For the text-containing cell, return its midpoint in (X, Y) coordinate format. 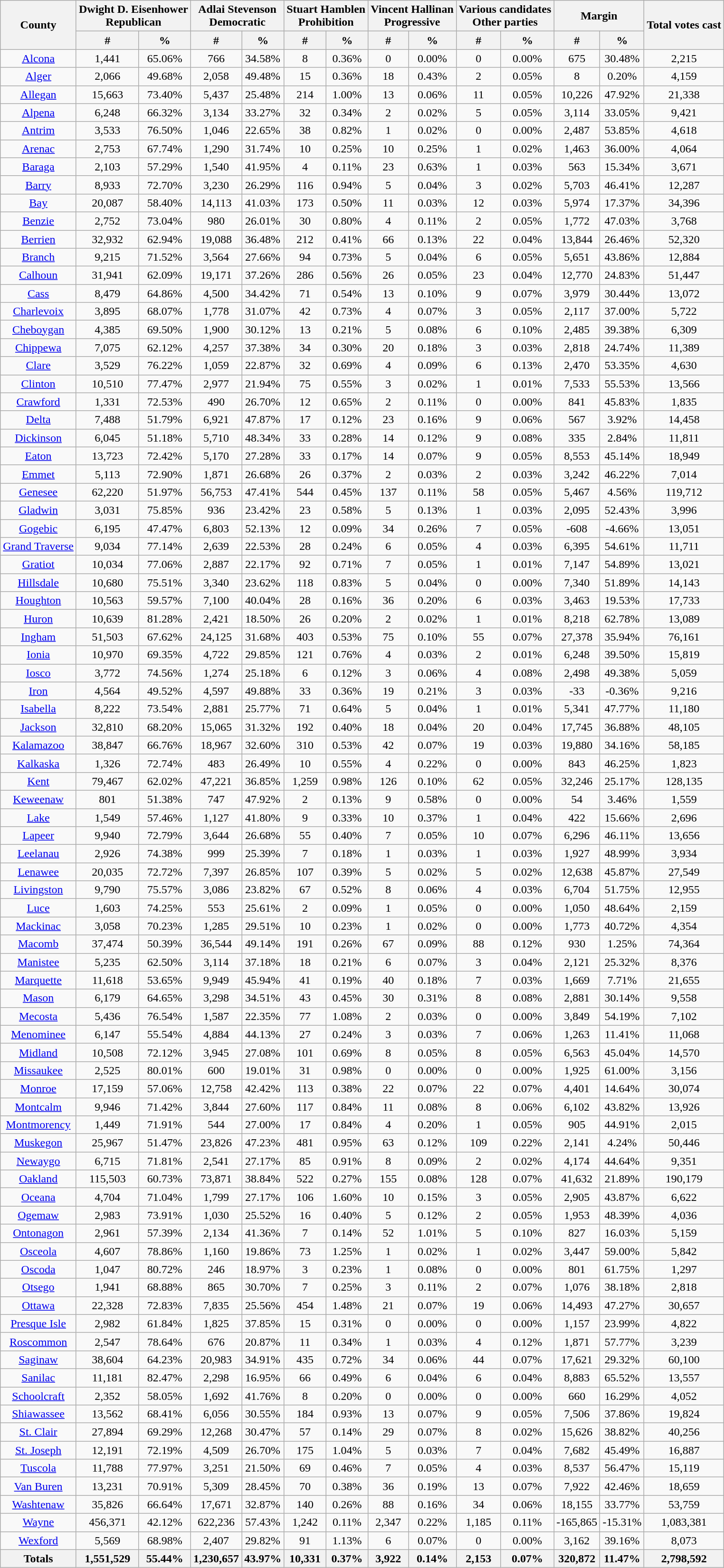
1,772 (577, 221)
1,925 (577, 1070)
2,547 (107, 1341)
0.54% (347, 293)
48.39% (622, 1215)
9,790 (107, 890)
57 (305, 1432)
2,421 (217, 619)
1.48% (347, 1305)
27.00% (263, 1125)
52,320 (684, 239)
1,046 (217, 131)
46.22% (622, 474)
1,549 (107, 817)
310 (305, 745)
54.61% (622, 547)
22.65% (263, 131)
38 (305, 131)
3,768 (684, 221)
8,883 (577, 1378)
27.28% (263, 456)
21,338 (684, 94)
2,498 (577, 673)
32.60% (263, 745)
5,436 (107, 1016)
1,259 (305, 781)
1,242 (305, 1522)
2,134 (217, 1233)
26.01% (263, 221)
39.16% (622, 1540)
3,922 (389, 1559)
0.82% (347, 131)
Missaukee (38, 1070)
3,031 (107, 510)
1,449 (107, 1125)
4,564 (107, 691)
12,287 (684, 185)
192 (305, 727)
1,669 (577, 980)
37.18% (263, 962)
0.28% (347, 438)
2,015 (684, 1125)
2,215 (684, 58)
76.54% (164, 1016)
11,180 (684, 709)
Ingham (38, 637)
2,159 (684, 908)
10,508 (107, 1052)
13,021 (684, 565)
57.46% (164, 817)
66.64% (164, 1504)
1,773 (577, 926)
15,626 (577, 1432)
71.42% (164, 1107)
1,825 (217, 1323)
St. Clair (38, 1432)
21.94% (263, 384)
36.85% (263, 781)
481 (305, 1143)
40,256 (684, 1432)
Allegan (38, 94)
23,826 (217, 1143)
483 (217, 763)
14.64% (622, 1088)
30,074 (684, 1088)
Luce (38, 908)
68.98% (164, 1540)
32,246 (577, 781)
12,955 (684, 890)
905 (577, 1125)
2,470 (577, 366)
57.43% (263, 1522)
-15.31% (622, 1522)
37,474 (107, 944)
Macomb (38, 944)
119,712 (684, 492)
13,089 (684, 619)
4,036 (684, 1215)
Grand Traverse (38, 547)
40 (389, 980)
Dwight D. EisenhowerRepublican (133, 16)
Berrien (38, 239)
9,946 (107, 1107)
66.32% (164, 113)
20,087 (107, 203)
0.63% (432, 167)
Gladwin (38, 510)
9,949 (217, 980)
1,274 (217, 673)
18.50% (263, 619)
29.85% (263, 655)
77.14% (164, 547)
622,236 (217, 1522)
11,711 (684, 547)
41.80% (263, 817)
42.46% (622, 1486)
48.64% (622, 908)
21.50% (263, 1468)
52 (389, 1233)
31.07% (263, 312)
11,788 (107, 1468)
2,153 (478, 1559)
Muskegon (38, 1143)
35,826 (107, 1504)
7,682 (577, 1450)
0.17% (347, 456)
7,397 (217, 872)
456,371 (107, 1522)
44.13% (263, 1034)
21.89% (622, 1179)
70.91% (164, 1486)
51.79% (164, 420)
-4.66% (622, 529)
435 (305, 1360)
Leelanau (38, 854)
2,298 (217, 1378)
91 (305, 1540)
47.27% (622, 1305)
25.17% (622, 781)
26.85% (263, 872)
20.87% (263, 1341)
2,095 (577, 510)
92 (305, 565)
65.06% (164, 58)
4,174 (577, 1161)
Oscoda (38, 1269)
15,663 (107, 94)
70 (305, 1486)
73.91% (164, 1215)
34.42% (263, 293)
64.86% (164, 293)
3,242 (577, 474)
3,230 (217, 185)
76,161 (684, 637)
47.23% (263, 1143)
25.48% (263, 94)
2,983 (107, 1215)
2,121 (577, 962)
5,974 (577, 203)
40.72% (622, 926)
865 (217, 1287)
72.79% (164, 836)
72.74% (164, 763)
Menominee (38, 1034)
49.48% (263, 76)
50.39% (164, 944)
Alpena (38, 113)
0.46% (347, 1468)
1,160 (217, 1251)
4,064 (684, 149)
16.95% (263, 1378)
17,621 (577, 1360)
173 (305, 203)
70.23% (164, 926)
11,181 (107, 1378)
1,331 (107, 402)
490 (217, 402)
4,257 (217, 348)
Sanilac (38, 1378)
5,437 (217, 94)
73.04% (164, 221)
44.91% (622, 1125)
59.57% (164, 601)
Baraga (38, 167)
54.89% (622, 565)
42.42% (263, 1088)
64.23% (164, 1360)
30.55% (263, 1414)
3,564 (217, 257)
0.64% (347, 709)
1,927 (577, 854)
115,503 (107, 1179)
78.64% (164, 1341)
2,961 (107, 1233)
10,970 (107, 655)
8,479 (107, 293)
38.18% (622, 1287)
6,395 (577, 547)
28.45% (263, 1486)
13,051 (684, 529)
1,047 (107, 1269)
175 (305, 1450)
19.01% (263, 1070)
76.50% (164, 131)
5,113 (107, 474)
101 (305, 1052)
13,072 (684, 293)
1.00% (347, 94)
2,487 (577, 131)
766 (217, 58)
Van Buren (38, 1486)
71.91% (164, 1125)
12,758 (217, 1088)
Iosco (38, 673)
51.89% (622, 583)
80.01% (164, 1070)
Gogebic (38, 529)
61.75% (622, 1269)
62.94% (164, 239)
246 (217, 1269)
6,179 (107, 998)
27.08% (263, 1052)
74.56% (164, 673)
7,014 (684, 474)
-33 (577, 691)
29 (389, 1432)
118 (305, 583)
31 (305, 1070)
7,340 (577, 583)
128 (478, 1179)
77.97% (164, 1468)
10,331 (305, 1559)
2,347 (389, 1522)
553 (217, 908)
30.12% (263, 330)
9,558 (684, 998)
15.34% (622, 167)
1,290 (217, 149)
522 (305, 1179)
19,088 (217, 239)
675 (577, 58)
Chippewa (38, 348)
21 (389, 1305)
4,630 (684, 366)
74.25% (164, 908)
0.41% (347, 239)
23.82% (263, 890)
0.91% (347, 1161)
1,551,529 (107, 1559)
39.38% (622, 330)
40.04% (263, 601)
6,563 (577, 1052)
286 (305, 275)
9,940 (107, 836)
69.29% (164, 1432)
62,220 (107, 492)
8,376 (684, 962)
36,544 (217, 944)
0.27% (347, 1179)
13,562 (107, 1414)
0.30% (347, 348)
3.92% (622, 420)
4.24% (622, 1143)
7,506 (577, 1414)
58 (478, 492)
49.88% (263, 691)
5,059 (684, 673)
43.82% (622, 1107)
Jackson (38, 727)
30.14% (622, 998)
53.65% (164, 980)
25.56% (263, 1305)
335 (577, 438)
33.05% (622, 113)
34.58% (263, 58)
Hillsdale (38, 583)
75.51% (164, 583)
25.77% (263, 709)
4,607 (107, 1251)
212 (305, 239)
53.35% (622, 366)
8,073 (684, 1540)
7,100 (217, 601)
61.84% (164, 1323)
4,159 (684, 76)
Oceana (38, 1197)
Stuart HamblenProhibition (326, 16)
6,715 (107, 1161)
63 (389, 1143)
31.68% (263, 637)
51,447 (684, 275)
22.17% (263, 565)
3,979 (577, 293)
16 (305, 1215)
34.91% (263, 1360)
55.53% (622, 384)
3,895 (107, 312)
13,566 (684, 384)
1,603 (107, 908)
16,887 (684, 1450)
2,117 (577, 312)
80.72% (164, 1269)
45.49% (622, 1450)
5,170 (217, 456)
Mecosta (38, 1016)
45.04% (622, 1052)
12,884 (684, 257)
0.49% (347, 1378)
9,034 (107, 547)
45.14% (622, 456)
Gratiot (38, 565)
82.47% (164, 1378)
29.82% (263, 1540)
0.65% (347, 402)
3,340 (217, 583)
14,493 (577, 1305)
5,467 (577, 492)
27,378 (577, 637)
68.41% (164, 1414)
2,977 (217, 384)
Cass (38, 293)
23.99% (622, 1323)
19,171 (217, 275)
2,066 (107, 76)
49.68% (164, 76)
1,263 (577, 1034)
66.76% (164, 745)
109 (478, 1143)
0.71% (347, 565)
Keweenaw (38, 799)
65.52% (622, 1378)
0.83% (347, 583)
128,135 (684, 781)
72.72% (164, 872)
15,119 (684, 1468)
Midland (38, 1052)
27.66% (263, 257)
13,557 (684, 1378)
22.35% (263, 1016)
7,533 (577, 384)
117 (305, 1107)
58.05% (164, 1396)
Roscommon (38, 1341)
6,704 (577, 890)
5,235 (107, 962)
Kalkaska (38, 763)
4,509 (217, 1450)
38,847 (107, 745)
23.42% (263, 510)
1,127 (217, 817)
27 (305, 1034)
14,458 (684, 420)
78.86% (164, 1251)
2,639 (217, 547)
4,597 (217, 691)
62.09% (164, 275)
69.50% (164, 330)
31.74% (263, 149)
56,753 (217, 492)
37.85% (263, 1323)
29.32% (622, 1360)
Vincent HallinanProgressive (412, 16)
422 (577, 817)
8,933 (107, 185)
0.72% (347, 1360)
27,894 (107, 1432)
Saginaw (38, 1360)
46.25% (622, 763)
Alcona (38, 58)
3,239 (684, 1341)
1,900 (217, 330)
Presque Isle (38, 1323)
7,102 (684, 1016)
5,842 (684, 1251)
25.52% (263, 1215)
52.13% (263, 529)
Isabella (38, 709)
Schoolcraft (38, 1396)
32.87% (263, 1504)
18,659 (684, 1486)
67.62% (164, 637)
Kalamazoo (38, 745)
4,704 (107, 1197)
3,086 (217, 890)
25,967 (107, 1143)
5,309 (217, 1486)
1,587 (217, 1016)
41.36% (263, 1233)
7.71% (622, 980)
Dickinson (38, 438)
4,401 (577, 1088)
0.33% (347, 817)
13,844 (577, 239)
1,953 (577, 1215)
10,639 (107, 619)
184 (305, 1414)
2,525 (107, 1070)
1,559 (684, 799)
41.95% (263, 167)
7,488 (107, 420)
53.85% (622, 131)
Iron (38, 691)
5,569 (107, 1540)
Houghton (38, 601)
1.04% (347, 1450)
73.54% (164, 709)
11,389 (684, 348)
7,147 (577, 565)
30.44% (622, 293)
Montmorency (38, 1125)
21,655 (684, 980)
60.73% (164, 1179)
29.51% (263, 926)
68.20% (164, 727)
30.48% (622, 58)
75.57% (164, 890)
2,753 (107, 149)
34.16% (622, 745)
Oakland (38, 1179)
75.85% (164, 510)
Huron (38, 619)
73 (305, 1251)
19,824 (684, 1414)
43 (305, 998)
930 (577, 944)
10,034 (107, 565)
48,105 (684, 727)
320,872 (577, 1559)
660 (577, 1396)
72.90% (164, 474)
6,056 (217, 1414)
4,354 (684, 926)
36.00% (622, 149)
1,799 (217, 1197)
20,035 (107, 872)
72.12% (164, 1052)
57.06% (164, 1088)
Washtenaw (38, 1504)
Branch (38, 257)
23.62% (263, 583)
24.74% (622, 348)
454 (305, 1305)
1,030 (217, 1215)
Charlevoix (38, 312)
6,296 (577, 836)
0.15% (432, 1197)
62.12% (164, 348)
6,102 (577, 1107)
0.95% (347, 1143)
11,618 (107, 980)
3,162 (577, 1540)
18,949 (684, 456)
2,887 (217, 565)
85 (305, 1161)
11.41% (622, 1034)
0.50% (347, 203)
1,285 (217, 926)
Emmet (38, 474)
41.03% (263, 203)
17.37% (622, 203)
57.77% (622, 1341)
3,058 (107, 926)
15,819 (684, 655)
-0.36% (622, 691)
32,810 (107, 727)
Arenac (38, 149)
26.29% (263, 185)
Alger (38, 76)
48.34% (263, 438)
6,147 (107, 1034)
2,752 (107, 221)
72.70% (164, 185)
72.42% (164, 456)
6,045 (107, 438)
567 (577, 420)
6,622 (684, 1197)
3,134 (217, 113)
39.50% (622, 655)
1,441 (107, 58)
Eaton (38, 456)
841 (577, 402)
10,680 (107, 583)
6,309 (684, 330)
1,083,381 (684, 1522)
3,533 (107, 131)
51.38% (164, 799)
27,549 (684, 872)
72.19% (164, 1450)
49.38% (622, 673)
49.14% (263, 944)
5,710 (217, 438)
3,156 (684, 1070)
1.13% (347, 1540)
403 (305, 637)
1,185 (478, 1522)
11,068 (684, 1034)
2,696 (684, 817)
17,733 (684, 601)
68.07% (164, 312)
13,723 (107, 456)
1,692 (217, 1396)
0.43% (432, 76)
214 (305, 94)
Calhoun (38, 275)
12,638 (577, 872)
7,835 (217, 1305)
0.94% (347, 185)
37.86% (622, 1414)
Various candidatesOther parties (505, 16)
Clinton (38, 384)
Total votes cast (684, 25)
0.56% (347, 275)
62.78% (622, 619)
51.97% (164, 492)
2,407 (217, 1540)
24.83% (622, 275)
74,364 (684, 944)
27.60% (263, 1107)
30.70% (263, 1287)
2,905 (577, 1197)
3,671 (684, 167)
22.87% (263, 366)
54.19% (622, 1016)
3,251 (217, 1468)
Ogemaw (38, 1215)
17,159 (107, 1088)
31.32% (263, 727)
5,722 (684, 312)
Kent (38, 781)
16.03% (622, 1233)
8,218 (577, 619)
12,770 (577, 275)
69 (305, 1468)
1,230,657 (217, 1559)
47.47% (164, 529)
61.00% (622, 1070)
73.40% (164, 94)
Tuscola (38, 1468)
3,772 (107, 673)
Manistee (38, 962)
22.53% (263, 547)
45.83% (622, 402)
3,463 (577, 601)
0.39% (347, 872)
69.35% (164, 655)
37.26% (263, 275)
20,983 (217, 1360)
19.86% (263, 1251)
1,823 (684, 763)
Wayne (38, 1522)
4,822 (684, 1323)
190,179 (684, 1179)
30,657 (684, 1305)
0.76% (347, 655)
827 (577, 1233)
3,996 (684, 510)
7,922 (577, 1486)
140 (305, 1504)
25.18% (263, 673)
13,926 (684, 1107)
6,921 (217, 420)
12,268 (217, 1432)
57.29% (164, 167)
1.01% (432, 1233)
13,656 (684, 836)
2,798,592 (684, 1559)
73,871 (217, 1179)
600 (217, 1070)
18,155 (577, 1504)
2,982 (107, 1323)
15.66% (622, 817)
Bay (38, 203)
31,941 (107, 275)
55.44% (164, 1559)
8,553 (577, 456)
4,722 (217, 655)
Margin (599, 16)
36.48% (263, 239)
43.86% (622, 257)
71.04% (164, 1197)
9,351 (684, 1161)
4.56% (622, 492)
62.02% (164, 781)
1,059 (217, 366)
24,125 (217, 637)
Ontonagon (38, 1233)
11,811 (684, 438)
56.47% (622, 1468)
36.88% (622, 727)
2,352 (107, 1396)
Osceola (38, 1251)
121 (305, 655)
81.28% (164, 619)
Delta (38, 420)
41.76% (263, 1396)
55.54% (164, 1034)
18.97% (263, 1269)
17,745 (577, 727)
3.46% (622, 799)
563 (577, 167)
13,231 (107, 1486)
Wexford (38, 1540)
0.52% (347, 890)
1,326 (107, 763)
3,934 (684, 854)
6,803 (217, 529)
47.77% (622, 709)
79,467 (107, 781)
71.81% (164, 1161)
62.50% (164, 962)
15,065 (217, 727)
Monroe (38, 1088)
1,157 (577, 1323)
17,671 (217, 1504)
9,216 (684, 691)
3,945 (217, 1052)
126 (389, 781)
26.49% (263, 763)
8,222 (107, 709)
47.87% (263, 420)
33.77% (622, 1504)
4,052 (684, 1396)
94 (305, 257)
47.41% (263, 492)
5,341 (577, 709)
72.83% (164, 1305)
52.43% (622, 510)
37.00% (622, 312)
5,159 (684, 1233)
51.18% (164, 438)
-608 (577, 529)
999 (217, 854)
14,143 (684, 583)
3,844 (217, 1107)
25.61% (263, 908)
19,880 (577, 745)
4,618 (684, 131)
Antrim (38, 131)
64.65% (164, 998)
10,510 (107, 384)
107 (305, 872)
Totals (38, 1559)
7,075 (107, 348)
74.38% (164, 854)
62 (478, 781)
72.53% (164, 402)
8,537 (577, 1468)
Lake (38, 817)
77.06% (164, 565)
33.27% (263, 113)
Benzie (38, 221)
6,195 (107, 529)
1.60% (347, 1197)
45.87% (622, 872)
42.12% (164, 1522)
1,835 (684, 402)
19.53% (622, 601)
41 (305, 980)
32,932 (107, 239)
676 (217, 1341)
3,644 (217, 836)
14,113 (217, 203)
Shiawassee (38, 1414)
5,703 (577, 185)
Livingston (38, 890)
0.93% (347, 1414)
3,529 (107, 366)
St. Joseph (38, 1450)
Adlai StevensonDemocratic (238, 16)
3,849 (577, 1016)
12,191 (107, 1450)
1,540 (217, 167)
Barry (38, 185)
Otsego (38, 1287)
25.32% (622, 962)
47.03% (622, 221)
38,604 (107, 1360)
Lapeer (38, 836)
47,221 (217, 781)
191 (305, 944)
1,076 (577, 1287)
51.47% (164, 1143)
2,485 (577, 330)
37.38% (263, 348)
41,632 (577, 1179)
County (38, 25)
71.52% (164, 257)
0.80% (347, 221)
5,651 (577, 257)
30.47% (263, 1432)
4,884 (217, 1034)
14,570 (684, 1052)
2.84% (622, 438)
2,141 (577, 1143)
38.82% (622, 1432)
Montcalm (38, 1107)
38.84% (263, 1179)
58,185 (684, 745)
Mackinac (38, 926)
34.51% (263, 998)
Mason (38, 998)
9,421 (684, 113)
26.46% (622, 239)
34,396 (684, 203)
68.88% (164, 1287)
1,297 (684, 1269)
58.40% (164, 203)
106 (305, 1197)
45.94% (263, 980)
46.41% (622, 185)
54 (577, 799)
843 (577, 763)
936 (217, 510)
76.22% (164, 366)
116 (305, 185)
1,778 (217, 312)
Marquette (38, 980)
2,541 (217, 1161)
Cheboygan (38, 330)
16.29% (622, 1396)
1,941 (107, 1287)
Clare (38, 366)
44.64% (622, 1161)
18,967 (217, 745)
Ottawa (38, 1305)
980 (217, 221)
Lenawee (38, 872)
Genesee (38, 492)
1,050 (577, 908)
155 (389, 1179)
50,446 (684, 1143)
3,298 (217, 998)
11.47% (622, 1559)
-165,865 (577, 1522)
Newaygo (38, 1161)
48.99% (622, 854)
Ionia (38, 655)
1.08% (347, 1016)
77 (305, 1016)
10,226 (577, 94)
43.97% (263, 1559)
44 (478, 1360)
25.39% (263, 854)
53,759 (684, 1504)
137 (389, 492)
3,447 (577, 1251)
57.39% (164, 1233)
113 (305, 1088)
Crawford (38, 402)
22,328 (107, 1305)
46.11% (622, 836)
67.74% (164, 149)
77.47% (164, 384)
9,215 (107, 257)
51,503 (107, 637)
4,500 (217, 293)
35.94% (622, 637)
2,926 (107, 854)
747 (217, 799)
49.52% (164, 691)
2,058 (217, 76)
43.87% (622, 1197)
4,385 (107, 330)
10,563 (107, 601)
59.00% (622, 1251)
2,103 (107, 167)
1,463 (577, 149)
60,100 (684, 1360)
51.75% (622, 890)
